Identify which cell holds the provided text, then report its [X, Y] central coordinate. 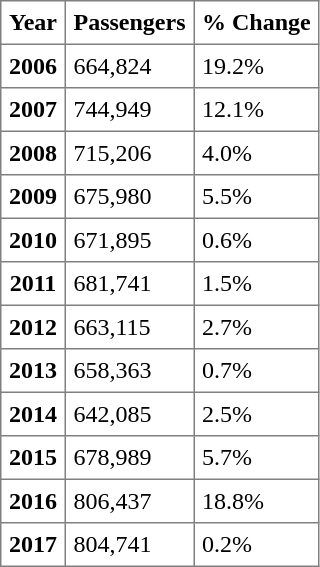
4.0% [256, 153]
675,980 [129, 197]
806,437 [129, 501]
804,741 [129, 545]
12.1% [256, 110]
2016 [33, 501]
1.5% [256, 284]
0.2% [256, 545]
681,741 [129, 284]
658,363 [129, 371]
Passengers [129, 23]
2013 [33, 371]
2.5% [256, 414]
2009 [33, 197]
715,206 [129, 153]
0.6% [256, 240]
663,115 [129, 327]
18.8% [256, 501]
0.7% [256, 371]
642,085 [129, 414]
744,949 [129, 110]
% Change [256, 23]
2006 [33, 66]
19.2% [256, 66]
2012 [33, 327]
2007 [33, 110]
5.5% [256, 197]
2014 [33, 414]
2010 [33, 240]
5.7% [256, 458]
2015 [33, 458]
678,989 [129, 458]
671,895 [129, 240]
2011 [33, 284]
2017 [33, 545]
664,824 [129, 66]
2.7% [256, 327]
2008 [33, 153]
Year [33, 23]
